Identify which cell holds the provided text, then report its (x, y) central coordinate. 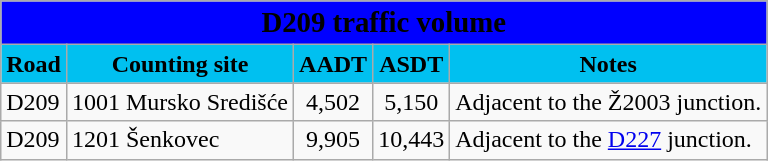
Adjacent to the D227 junction. (608, 140)
1001 Mursko Središće (180, 102)
ASDT (412, 64)
4,502 (334, 102)
AADT (334, 64)
Counting site (180, 64)
Notes (608, 64)
9,905 (334, 140)
Road (34, 64)
Adjacent to the Ž2003 junction. (608, 102)
D209 traffic volume (384, 23)
5,150 (412, 102)
10,443 (412, 140)
1201 Šenkovec (180, 140)
